Search for the cell housing the specified text and yield its [x, y] center coordinate. 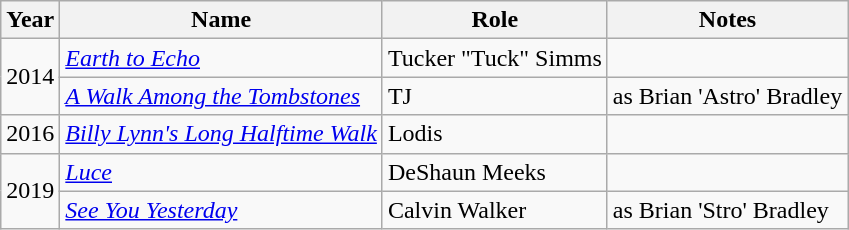
as Brian 'Astro' Bradley [727, 96]
Year [30, 20]
2014 [30, 77]
2016 [30, 134]
Name [222, 20]
A Walk Among the Tombstones [222, 96]
Earth to Echo [222, 58]
as Brian 'Stro' Bradley [727, 210]
DeShaun Meeks [494, 172]
Billy Lynn's Long Halftime Walk [222, 134]
Calvin Walker [494, 210]
Luce [222, 172]
TJ [494, 96]
2019 [30, 191]
Tucker "Tuck" Simms [494, 58]
Role [494, 20]
Lodis [494, 134]
See You Yesterday [222, 210]
Notes [727, 20]
